Identify which cell holds the provided text, then report its [X, Y] central coordinate. 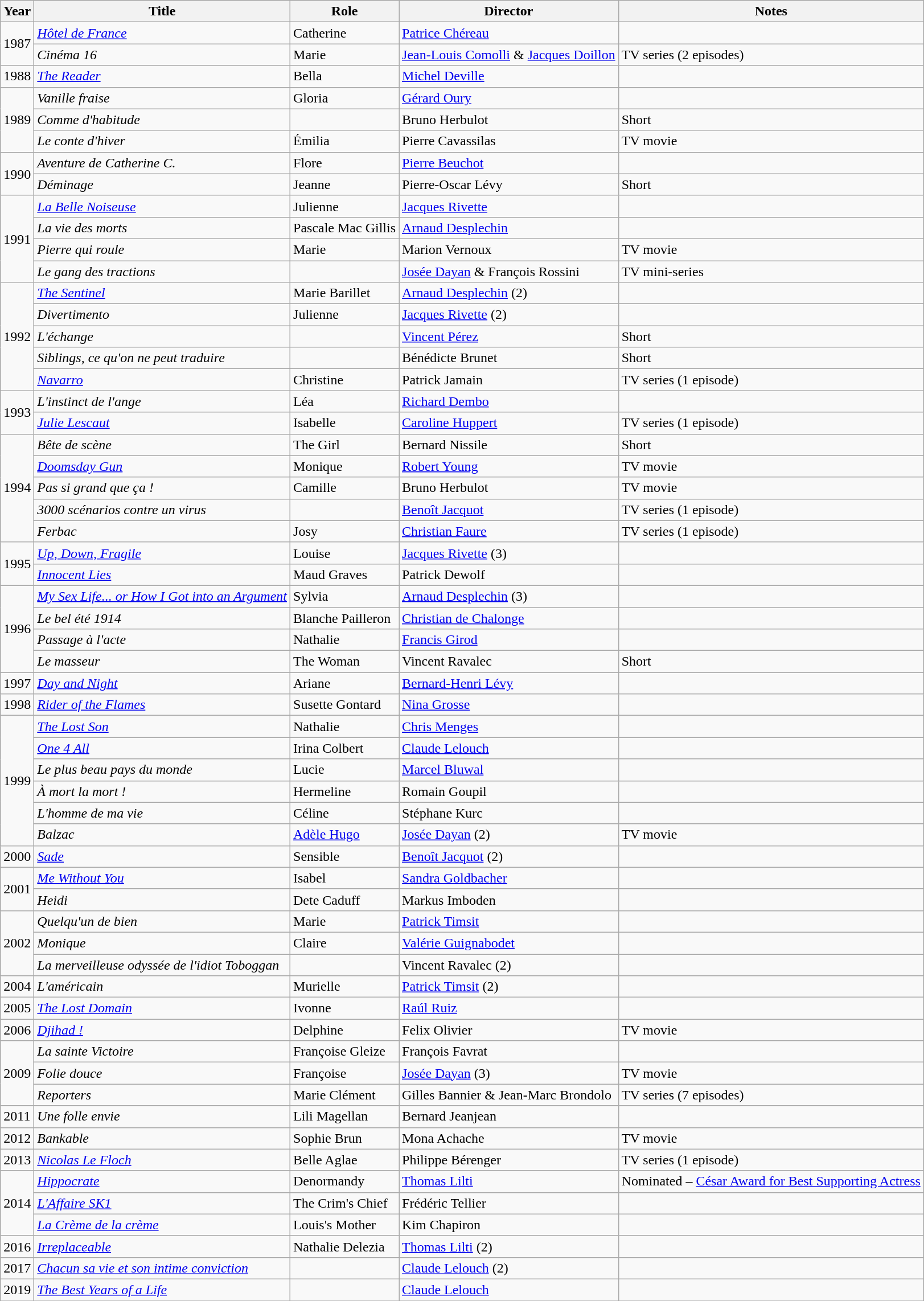
Bernard-Henri Lévy [509, 683]
TV series (2 episodes) [771, 55]
The Girl [345, 445]
1990 [17, 174]
Josée Dayan (3) [509, 1073]
Caroline Huppert [509, 423]
1999 [17, 781]
Cinéma 16 [162, 55]
L'Affaire SK1 [162, 1203]
Pierre Beuchot [509, 163]
Nathalie Delezia [345, 1246]
2017 [17, 1268]
Thomas Lilti (2) [509, 1246]
Benoît Jacquot [509, 510]
Marcel Bluwal [509, 770]
Patrick Jamain [509, 380]
Bête de scène [162, 445]
2011 [17, 1117]
L'échange [162, 336]
2013 [17, 1160]
Hôtel de France [162, 33]
Rider of the Flames [162, 705]
3000 scénarios contre un virus [162, 510]
Hermeline [345, 791]
Stéphane Kurc [509, 813]
Notes [771, 11]
Denormandy [345, 1181]
La vie des morts [162, 228]
The Woman [345, 662]
Title [162, 11]
The Crim's Chief [345, 1203]
Arnaud Desplechin (3) [509, 596]
2016 [17, 1246]
François Favrat [509, 1052]
Céline [345, 813]
Raúl Ruiz [509, 1008]
La Crème de la crème [162, 1225]
Christian de Chalonge [509, 618]
L'homme de ma vie [162, 813]
Sophie Brun [345, 1138]
Pas si grand que ça ! [162, 488]
Isabelle [345, 423]
Sade [162, 856]
Jeanne [345, 184]
Folie douce [162, 1073]
Claude Lelouch (2) [509, 1268]
Josée Dayan (2) [509, 835]
2002 [17, 943]
Julie Lescaut [162, 423]
1993 [17, 412]
Vincent Pérez [509, 336]
Le gang des tractions [162, 272]
2006 [17, 1030]
L'américain [162, 987]
Reporters [162, 1095]
1998 [17, 705]
Ferbac [162, 531]
Maud Graves [345, 574]
Ivonne [345, 1008]
Quelqu'un de bien [162, 921]
Pascale Mac Gillis [345, 228]
Valérie Guignabodet [509, 943]
Claire [345, 943]
L'instinct de l'ange [162, 401]
Bénédicte Brunet [509, 358]
Le bel été 1914 [162, 618]
1991 [17, 239]
Jean-Louis Comolli & Jacques Doillon [509, 55]
Jacques Rivette (3) [509, 553]
Thomas Lilti [509, 1181]
1994 [17, 488]
2009 [17, 1073]
Heidi [162, 900]
Flore [345, 163]
Innocent Lies [162, 574]
Vanille fraise [162, 98]
Sandra Goldbacher [509, 878]
Patrick Dewolf [509, 574]
Gérard Oury [509, 98]
1988 [17, 76]
Philippe Bérenger [509, 1160]
Jacques Rivette (2) [509, 315]
The Reader [162, 76]
Arnaud Desplechin [509, 228]
Le masseur [162, 662]
Françoise [345, 1073]
Murielle [345, 987]
Vincent Ravalec (2) [509, 965]
Josée Dayan & François Rossini [509, 272]
La merveilleuse odyssée de l'idiot Toboggan [162, 965]
One 4 All [162, 748]
Pierre qui roule [162, 249]
Nominated – César Award for Best Supporting Actress [771, 1181]
Jacques Rivette [509, 206]
TV mini-series [771, 272]
Dete Caduff [345, 900]
Léa [345, 401]
2005 [17, 1008]
Passage à l'acte [162, 640]
Susette Gontard [345, 705]
2001 [17, 889]
Mona Achache [509, 1138]
Vincent Ravalec [509, 662]
Frédéric Tellier [509, 1203]
Felix Olivier [509, 1030]
Sylvia [345, 596]
1996 [17, 629]
La sainte Victoire [162, 1052]
Bernard Nissile [509, 445]
Catherine [345, 33]
Romain Goupil [509, 791]
2004 [17, 987]
Christian Faure [509, 531]
Isabel [345, 878]
Nicolas Le Floch [162, 1160]
Belle Aglae [345, 1160]
La Belle Noiseuse [162, 206]
Lucie [345, 770]
Christine [345, 380]
Comme d'habitude [162, 120]
1989 [17, 120]
The Lost Domain [162, 1008]
Émilia [345, 141]
Chacun sa vie et son intime conviction [162, 1268]
Marie Barillet [345, 293]
Markus Imboden [509, 900]
Pierre Cavassilas [509, 141]
Bella [345, 76]
Marie Clément [345, 1095]
Arnaud Desplechin (2) [509, 293]
Blanche Pailleron [345, 618]
Le conte d'hiver [162, 141]
Bankable [162, 1138]
Patrice Chéreau [509, 33]
1997 [17, 683]
Louise [345, 553]
Hippocrate [162, 1181]
2014 [17, 1203]
Djihad ! [162, 1030]
The Best Years of a Life [162, 1290]
Marion Vernoux [509, 249]
Josy [345, 531]
Lili Magellan [345, 1117]
Francis Girod [509, 640]
2012 [17, 1138]
Gloria [345, 98]
2019 [17, 1290]
Aventure de Catherine C. [162, 163]
Director [509, 11]
Pierre-Oscar Lévy [509, 184]
Irina Colbert [345, 748]
Up, Down, Fragile [162, 553]
My Sex Life... or How I Got into an Argument [162, 596]
Camille [345, 488]
Siblings, ce qu'on ne peut traduire [162, 358]
Richard Dembo [509, 401]
Delphine [345, 1030]
Gilles Bannier & Jean-Marc Brondolo [509, 1095]
Me Without You [162, 878]
TV series (7 episodes) [771, 1095]
Ariane [345, 683]
Benoît Jacquot (2) [509, 856]
À mort la mort ! [162, 791]
Balzac [162, 835]
Doomsday Gun [162, 466]
Patrick Timsit (2) [509, 987]
1995 [17, 564]
Chris Menges [509, 727]
Year [17, 11]
Day and Night [162, 683]
Sensible [345, 856]
Nina Grosse [509, 705]
1987 [17, 44]
Navarro [162, 380]
Robert Young [509, 466]
Une folle envie [162, 1117]
Irreplaceable [162, 1246]
Bernard Jeanjean [509, 1117]
2000 [17, 856]
Adèle Hugo [345, 835]
Louis's Mother [345, 1225]
Le plus beau pays du monde [162, 770]
The Lost Son [162, 727]
Françoise Gleize [345, 1052]
Role [345, 11]
Déminage [162, 184]
Kim Chapiron [509, 1225]
1992 [17, 336]
Patrick Timsit [509, 921]
Michel Deville [509, 76]
The Sentinel [162, 293]
Divertimento [162, 315]
